Provide the [X, Y] coordinate of the cell's center where the given text is located.  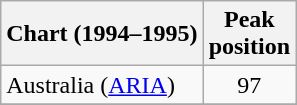
Australia (ARIA) [102, 85]
Peakposition [249, 34]
97 [249, 85]
Chart (1994–1995) [102, 34]
